Identify which cell holds the provided text, then report its [X, Y] central coordinate. 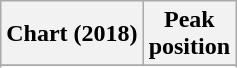
Peakposition [189, 34]
Chart (2018) [72, 34]
